Pinpoint the cell where the given text exists, returning its [x, y] midpoint coordinate. 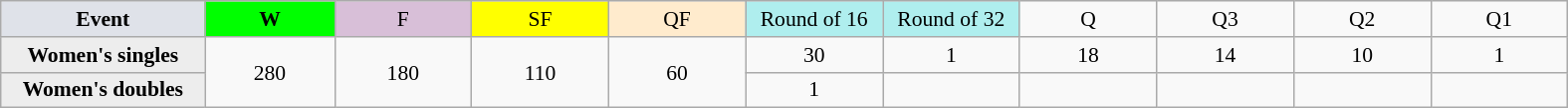
110 [541, 72]
30 [814, 55]
Women's doubles [104, 90]
Q3 [1226, 19]
18 [1088, 55]
W [270, 19]
Q2 [1362, 19]
SF [541, 19]
Event [104, 19]
280 [270, 72]
Q [1088, 19]
60 [677, 72]
10 [1362, 55]
QF [677, 19]
Round of 16 [814, 19]
Women's singles [104, 55]
Round of 32 [951, 19]
14 [1226, 55]
Q1 [1499, 19]
180 [403, 72]
F [403, 19]
